Return the (X, Y) coordinate for the center point of the cell that contains the specified text.  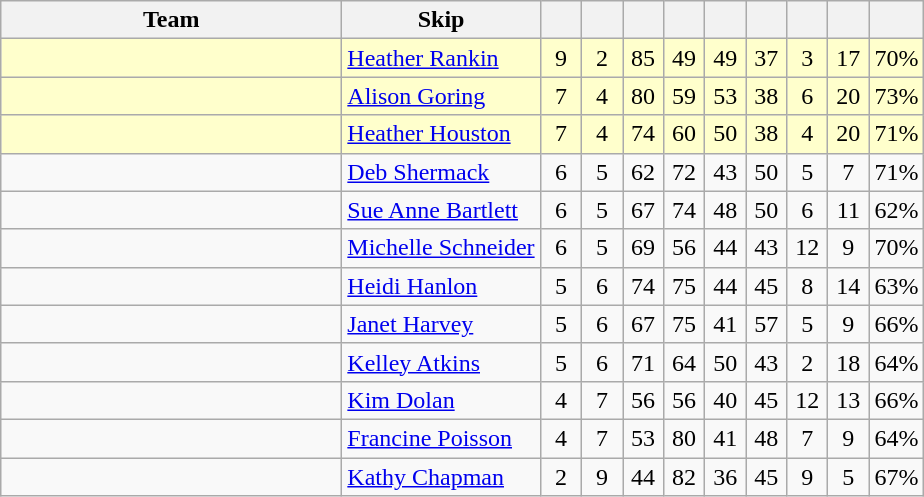
40 (726, 400)
8 (808, 286)
Kim Dolan (442, 400)
13 (848, 400)
62% (896, 210)
Kathy Chapman (442, 477)
60 (684, 134)
36 (726, 477)
Alison Goring (442, 96)
37 (766, 58)
3 (808, 58)
63% (896, 286)
57 (766, 324)
Team (172, 20)
85 (642, 58)
Heather Houston (442, 134)
Skip (442, 20)
71 (642, 362)
67% (896, 477)
14 (848, 286)
69 (642, 248)
11 (848, 210)
62 (642, 172)
64 (684, 362)
82 (684, 477)
Kelley Atkins (442, 362)
73% (896, 96)
Heather Rankin (442, 58)
Francine Poisson (442, 438)
Janet Harvey (442, 324)
Deb Shermack (442, 172)
Sue Anne Bartlett (442, 210)
59 (684, 96)
17 (848, 58)
72 (684, 172)
18 (848, 362)
Heidi Hanlon (442, 286)
Michelle Schneider (442, 248)
